Search for the cell housing the specified text and yield its (X, Y) center coordinate. 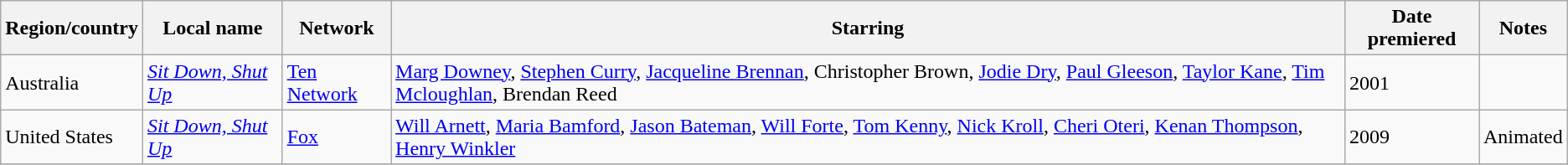
Network (337, 28)
Date premiered (1412, 28)
Fox (337, 137)
Starring (868, 28)
Region/country (72, 28)
Notes (1524, 28)
Ten Network (337, 82)
United States (72, 137)
Will Arnett, Maria Bamford, Jason Bateman, Will Forte, Tom Kenny, Nick Kroll, Cheri Oteri, Kenan Thompson, Henry Winkler (868, 137)
Animated (1524, 137)
2009 (1412, 137)
Australia (72, 82)
Marg Downey, Stephen Curry, Jacqueline Brennan, Christopher Brown, Jodie Dry, Paul Gleeson, Taylor Kane, Tim Mcloughlan, Brendan Reed (868, 82)
Local name (213, 28)
2001 (1412, 82)
